Determine the (X, Y) coordinate at the center of the cell enclosing the given text.  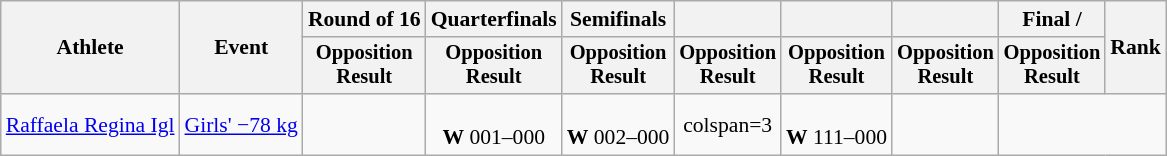
Semifinals (618, 19)
Girls' −78 kg (242, 124)
Final / (1052, 19)
W 002–000 (618, 124)
W 001–000 (494, 124)
W 111–000 (836, 124)
Quarterfinals (494, 19)
colspan=3 (728, 124)
Event (242, 48)
Rank (1136, 48)
Round of 16 (364, 19)
Athlete (90, 48)
Raffaela Regina Igl (90, 124)
